Determine the [X, Y] coordinate at the center of the cell enclosing the given text.  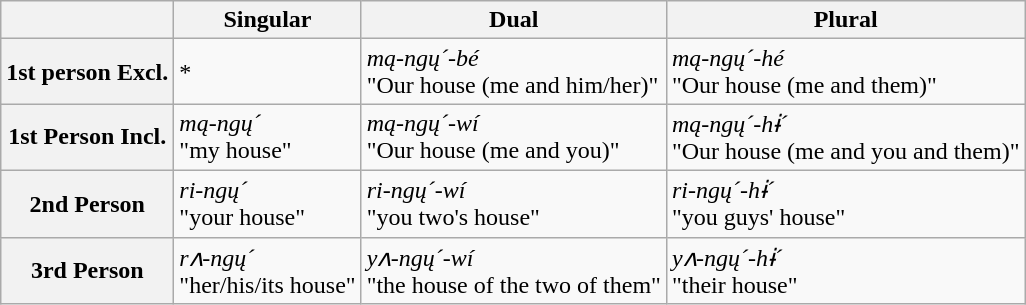
mą-ngų´ "my house" [268, 138]
Dual [514, 20]
rʌ-ngų´ "her/his/its house" [268, 270]
2nd Person [88, 204]
3rd Person [88, 270]
1st person Excl. [88, 72]
yʌ-ngų´-hɨ´ "their house" [846, 270]
mą-ngų´-bé "Our house (me and him/her)" [514, 72]
1st Person Incl. [88, 138]
mą-ngų´-hɨ´ "Our house (me and you and them)" [846, 138]
* [268, 72]
mą-ngų´-hé "Our house (me and them)" [846, 72]
Singular [268, 20]
Plural [846, 20]
mą-ngų´-wí "Our house (me and you)" [514, 138]
ri-ngų´-hɨ´ "you guys' house" [846, 204]
ri-ngų´ "your house" [268, 204]
yʌ-ngų´-wí "the house of the two of them" [514, 270]
ri-ngų´-wí "you two's house" [514, 204]
